Capture the cell that displays the provided text and extract its [X, Y] central coordinate. 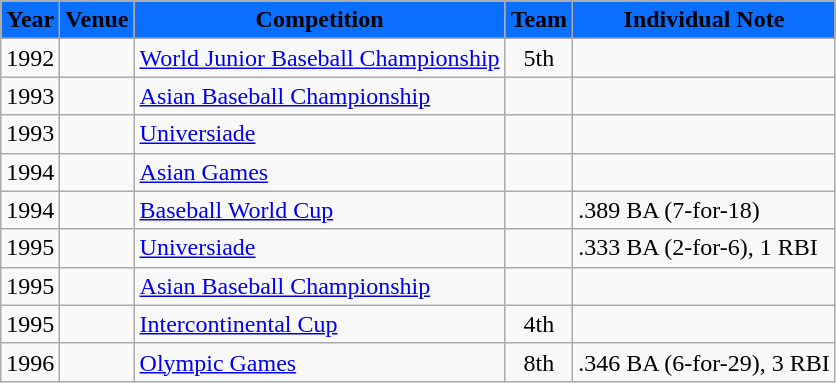
5th [539, 58]
Venue [97, 20]
Asian Games [320, 172]
.389 BA (7-for-18) [704, 210]
Competition [320, 20]
4th [539, 324]
Intercontinental Cup [320, 324]
Individual Note [704, 20]
Olympic Games [320, 362]
.346 BA (6-for-29), 3 RBI [704, 362]
World Junior Baseball Championship [320, 58]
.333 BA (2-for-6), 1 RBI [704, 248]
Baseball World Cup [320, 210]
Team [539, 20]
1992 [30, 58]
1996 [30, 362]
8th [539, 362]
Year [30, 20]
